Scan for the cell matching the given text and deliver its [X, Y] coordinate at center. 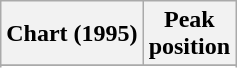
Chart (1995) [72, 34]
Peakposition [189, 34]
